Determine the [x, y] coordinate at the center of the cell enclosing the given text.  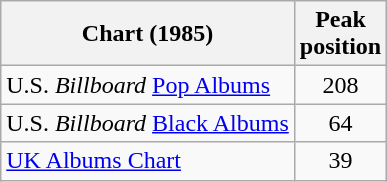
64 [340, 123]
Peakposition [340, 34]
39 [340, 161]
Chart (1985) [148, 34]
U.S. Billboard Black Albums [148, 123]
U.S. Billboard Pop Albums [148, 85]
208 [340, 85]
UK Albums Chart [148, 161]
